Return (X, Y) of the center of cell containing provided text 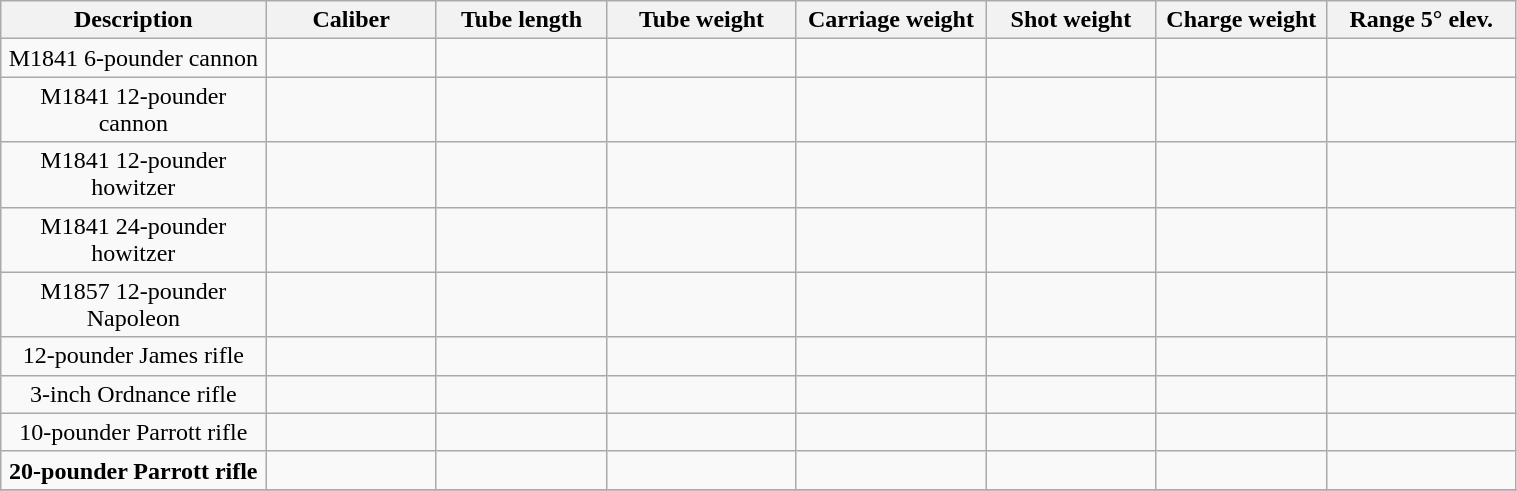
Tube weight (702, 20)
Tube length (521, 20)
3-inch Ordnance rifle (134, 394)
12-pounder James rifle (134, 356)
10-pounder Parrott rifle (134, 432)
Charge weight (1241, 20)
Shot weight (1071, 20)
Caliber (351, 20)
Carriage weight (890, 20)
M1841 12-pounder howitzer (134, 174)
M1841 6-pounder cannon (134, 58)
Description (134, 20)
M1857 12-pounder Napoleon (134, 304)
M1841 12-pounder cannon (134, 110)
Range 5° elev. (1422, 20)
20-pounder Parrott rifle (134, 470)
M1841 24-pounder howitzer (134, 240)
